Provide the (X, Y) coordinate of the cell's center where the given text is located.  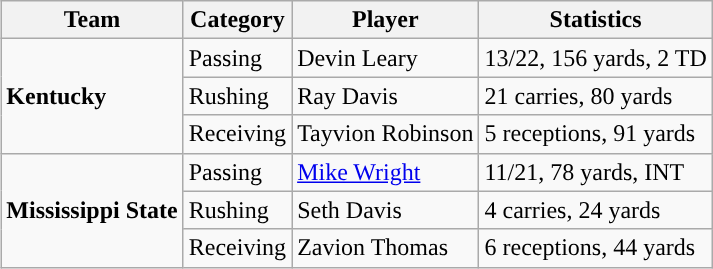
Kentucky (92, 96)
Statistics (596, 20)
Zavion Thomas (386, 248)
5 receptions, 91 yards (596, 134)
Tayvion Robinson (386, 134)
Team (92, 20)
13/22, 156 yards, 2 TD (596, 58)
Category (237, 20)
Mississippi State (92, 210)
Devin Leary (386, 58)
Mike Wright (386, 172)
Seth Davis (386, 210)
Player (386, 20)
11/21, 78 yards, INT (596, 172)
6 receptions, 44 yards (596, 248)
Ray Davis (386, 96)
4 carries, 24 yards (596, 210)
21 carries, 80 yards (596, 96)
